Find where the given text appears and provide that cell's center as (X, Y) coordinate. 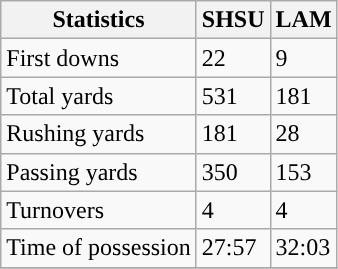
153 (304, 172)
Passing yards (99, 172)
27:57 (233, 248)
22 (233, 58)
9 (304, 58)
28 (304, 134)
Statistics (99, 20)
32:03 (304, 248)
First downs (99, 58)
350 (233, 172)
SHSU (233, 20)
LAM (304, 20)
Total yards (99, 96)
Turnovers (99, 210)
Rushing yards (99, 134)
531 (233, 96)
Time of possession (99, 248)
